Scan for the cell matching the given text and deliver its (x, y) coordinate at center. 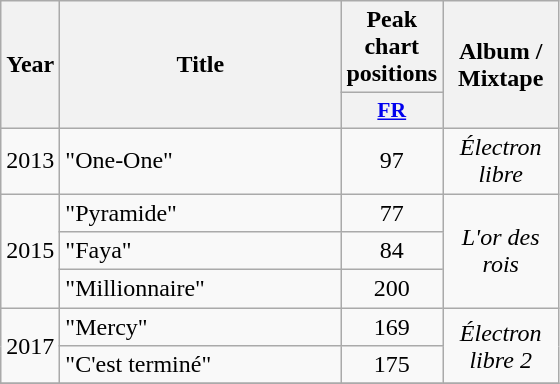
175 (392, 365)
200 (392, 289)
"Mercy" (200, 327)
97 (392, 160)
"Faya" (200, 251)
Électron libre 2 (501, 346)
"C'est terminé" (200, 365)
Title (200, 65)
2015 (30, 251)
L'or des rois (501, 251)
"Millionnaire" (200, 289)
"Pyramide" (200, 213)
169 (392, 327)
Peak chart positions (392, 47)
84 (392, 251)
2013 (30, 160)
Électron libre (501, 160)
Album / Mixtape (501, 65)
FR (392, 111)
"One-One" (200, 160)
Year (30, 65)
2017 (30, 346)
77 (392, 213)
